Identify which cell holds the provided text, then report its (X, Y) central coordinate. 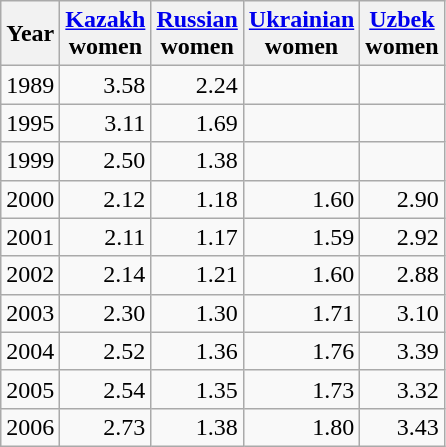
2.88 (402, 275)
1999 (30, 161)
1.30 (197, 313)
1.17 (197, 237)
2.54 (106, 389)
2000 (30, 199)
1.21 (197, 275)
Kazakh women (106, 34)
Ukrainian women (301, 34)
2.24 (197, 85)
3.58 (106, 85)
1995 (30, 123)
2.92 (402, 237)
1989 (30, 85)
2002 (30, 275)
1.69 (197, 123)
3.10 (402, 313)
2.11 (106, 237)
3.39 (402, 351)
1.71 (301, 313)
2.14 (106, 275)
1.18 (197, 199)
3.11 (106, 123)
2005 (30, 389)
1.36 (197, 351)
3.32 (402, 389)
1.76 (301, 351)
2.90 (402, 199)
2.30 (106, 313)
2.50 (106, 161)
1.80 (301, 427)
1.73 (301, 389)
2.73 (106, 427)
1.35 (197, 389)
Year (30, 34)
2006 (30, 427)
2.12 (106, 199)
2003 (30, 313)
Russian women (197, 34)
1.59 (301, 237)
2004 (30, 351)
2.52 (106, 351)
3.43 (402, 427)
2001 (30, 237)
Uzbek women (402, 34)
